Locate the cell with the specified text and output its (x, y) center coordinate. 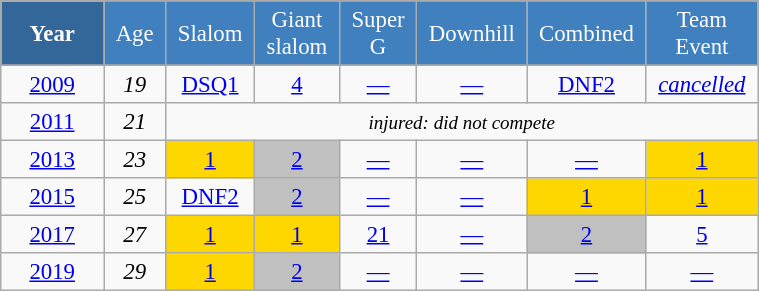
Giantslalom (296, 34)
2013 (52, 160)
Slalom (210, 34)
27 (135, 235)
2009 (52, 85)
injured: did not compete (462, 122)
Downhill (472, 34)
23 (135, 160)
Super G (378, 34)
4 (296, 85)
Combined (586, 34)
cancelled (702, 85)
19 (135, 85)
Year (52, 34)
2015 (52, 197)
2011 (52, 122)
Age (135, 34)
25 (135, 197)
DSQ1 (210, 85)
Team Event (702, 34)
2017 (52, 235)
5 (702, 235)
